Capture the cell that displays the provided text and extract its [X, Y] central coordinate. 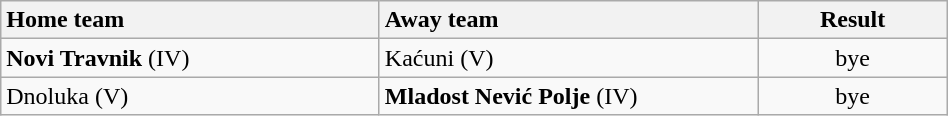
Kaćuni (V) [568, 58]
Result [852, 20]
Mladost Nević Polje (IV) [568, 96]
Away team [568, 20]
Dnoluka (V) [190, 96]
Novi Travnik (IV) [190, 58]
Home team [190, 20]
